Locate the cell with the specified text and output its [X, Y] center coordinate. 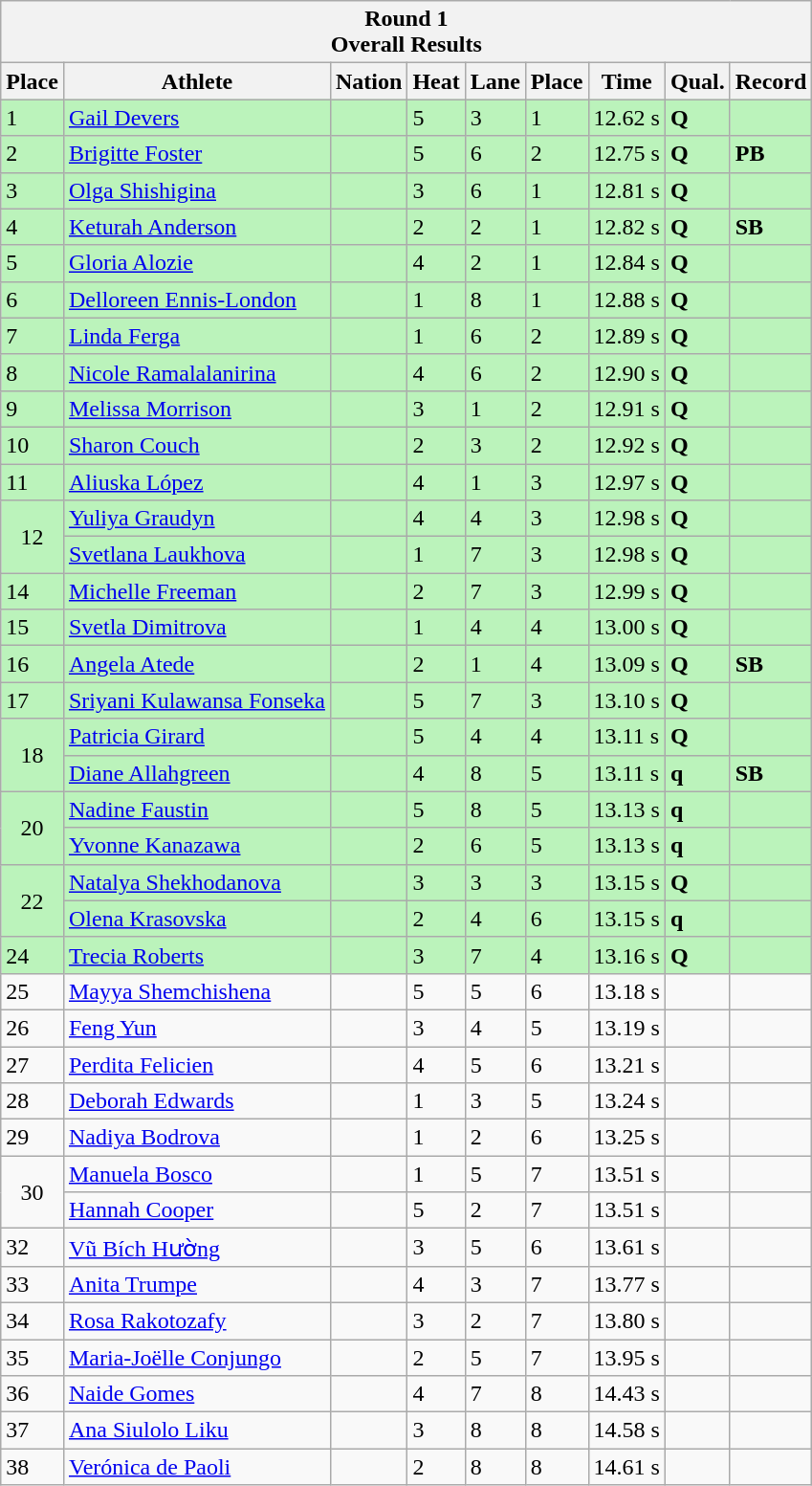
Yvonne Kanazawa [197, 846]
24 [33, 955]
15 [33, 628]
12.89 s [626, 336]
32 [33, 1248]
20 [33, 828]
28 [33, 1101]
Perdita Felicien [197, 1065]
Nadine Faustin [197, 810]
Verónica de Paoli [197, 1467]
Aliuska López [197, 481]
Nation [368, 81]
13.24 s [626, 1101]
Diane Allahgreen [197, 773]
Anita Trumpe [197, 1284]
Athlete [197, 81]
Nicole Ramalalanirina [197, 372]
Feng Yun [197, 1028]
13.61 s [626, 1248]
33 [33, 1284]
37 [33, 1431]
14.58 s [626, 1431]
Maria-Joëlle Conjungo [197, 1358]
Michelle Freeman [197, 591]
12.90 s [626, 372]
12.82 s [626, 227]
22 [33, 900]
12.81 s [626, 190]
Nadiya Bodrova [197, 1138]
16 [33, 664]
PB [771, 154]
13.95 s [626, 1358]
13.77 s [626, 1284]
Deborah Edwards [197, 1101]
13.00 s [626, 628]
12 [33, 537]
26 [33, 1028]
Patricia Girard [197, 737]
12.99 s [626, 591]
14 [33, 591]
13.10 s [626, 700]
Naide Gomes [197, 1394]
14.43 s [626, 1394]
13.16 s [626, 955]
12.62 s [626, 118]
17 [33, 700]
9 [33, 409]
Sharon Couch [197, 445]
Ana Siulolo Liku [197, 1431]
13.18 s [626, 991]
Trecia Roberts [197, 955]
14.61 s [626, 1467]
Hannah Cooper [197, 1210]
Olena Krasovska [197, 919]
Record [771, 81]
12.75 s [626, 154]
30 [33, 1192]
38 [33, 1467]
Qual. [697, 81]
10 [33, 445]
Gail Devers [197, 118]
11 [33, 481]
25 [33, 991]
35 [33, 1358]
Angela Atede [197, 664]
Natalya Shekhodanova [197, 882]
Olga Shishigina [197, 190]
12.92 s [626, 445]
12.88 s [626, 299]
18 [33, 755]
34 [33, 1320]
13.09 s [626, 664]
13.25 s [626, 1138]
Svetlana Laukhova [197, 555]
13.21 s [626, 1065]
Time [626, 81]
13.19 s [626, 1028]
Gloria Alozie [197, 263]
Heat [436, 81]
12.97 s [626, 481]
13.80 s [626, 1320]
Keturah Anderson [197, 227]
Lane [495, 81]
Sriyani Kulawansa Fonseka [197, 700]
Svetla Dimitrova [197, 628]
Vũ Bích Hường [197, 1248]
Brigitte Foster [197, 154]
12.84 s [626, 263]
29 [33, 1138]
36 [33, 1394]
Mayya Shemchishena [197, 991]
Round 1 Overall Results [406, 33]
27 [33, 1065]
Manuela Bosco [197, 1174]
Linda Ferga [197, 336]
Melissa Morrison [197, 409]
Yuliya Graudyn [197, 519]
Rosa Rakotozafy [197, 1320]
Delloreen Ennis-London [197, 299]
12.91 s [626, 409]
